Search for the cell housing the specified text and yield its [X, Y] center coordinate. 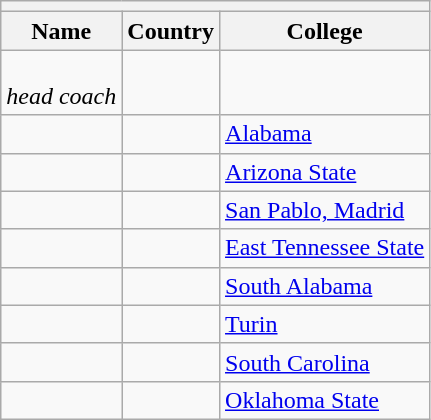
head coach [62, 82]
South Carolina [325, 362]
Name [62, 31]
San Pablo, Madrid [325, 210]
Alabama [325, 134]
Arizona State [325, 172]
Country [171, 31]
College [325, 31]
South Alabama [325, 286]
Turin [325, 324]
Oklahoma State [325, 400]
East Tennessee State [325, 248]
